Extract the (x, y) coordinate from the center of the cell holding the provided text.  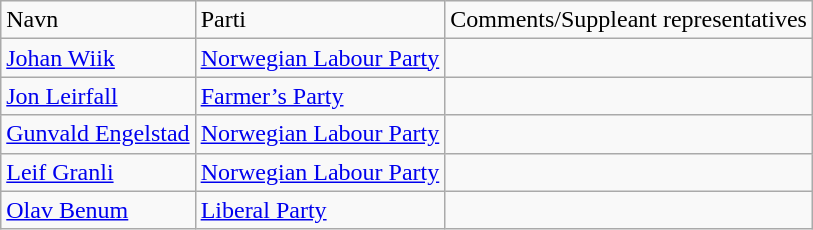
Comments/Suppleant representatives (629, 20)
Gunvald Engelstad (98, 134)
Parti (320, 20)
Johan Wiik (98, 58)
Farmer’s Party (320, 96)
Jon Leirfall (98, 96)
Liberal Party (320, 210)
Leif Granli (98, 172)
Olav Benum (98, 210)
Navn (98, 20)
